Locate the cell with the specified text and output its [x, y] center coordinate. 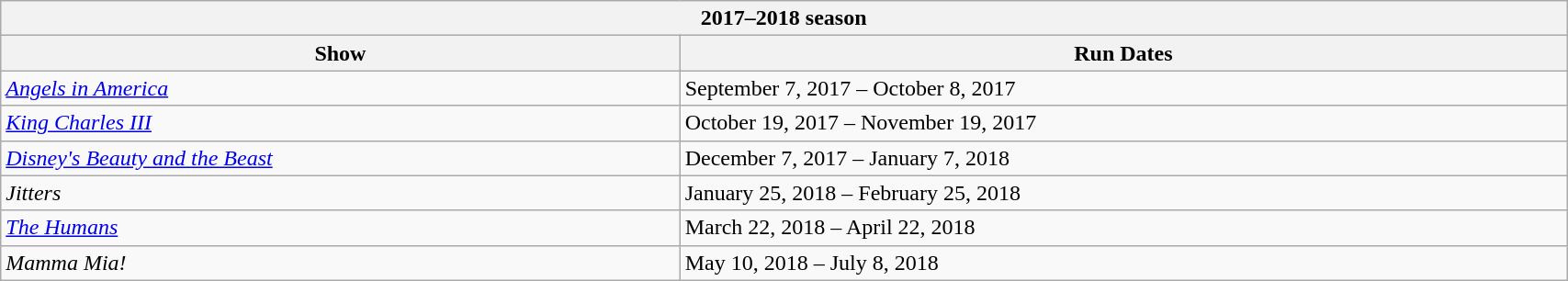
December 7, 2017 – January 7, 2018 [1123, 158]
Disney's Beauty and the Beast [340, 158]
2017–2018 season [784, 18]
Jitters [340, 193]
Show [340, 53]
October 19, 2017 – November 19, 2017 [1123, 123]
January 25, 2018 – February 25, 2018 [1123, 193]
King Charles III [340, 123]
The Humans [340, 228]
Angels in America [340, 88]
Run Dates [1123, 53]
September 7, 2017 – October 8, 2017 [1123, 88]
May 10, 2018 – July 8, 2018 [1123, 263]
Mamma Mia! [340, 263]
March 22, 2018 – April 22, 2018 [1123, 228]
